Output the (X, Y) coordinate of the center of the cell containing the given text.  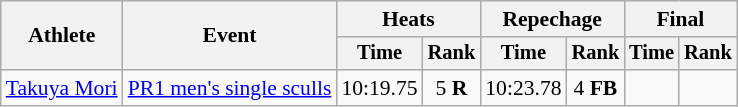
4 FB (596, 88)
5 R (452, 88)
Athlete (62, 36)
Takuya Mori (62, 88)
10:23.78 (523, 88)
10:19.75 (379, 88)
Repechage (552, 19)
PR1 men's single sculls (230, 88)
Final (680, 19)
Heats (408, 19)
Event (230, 36)
